Scan for the cell matching the given text and deliver its [X, Y] coordinate at center. 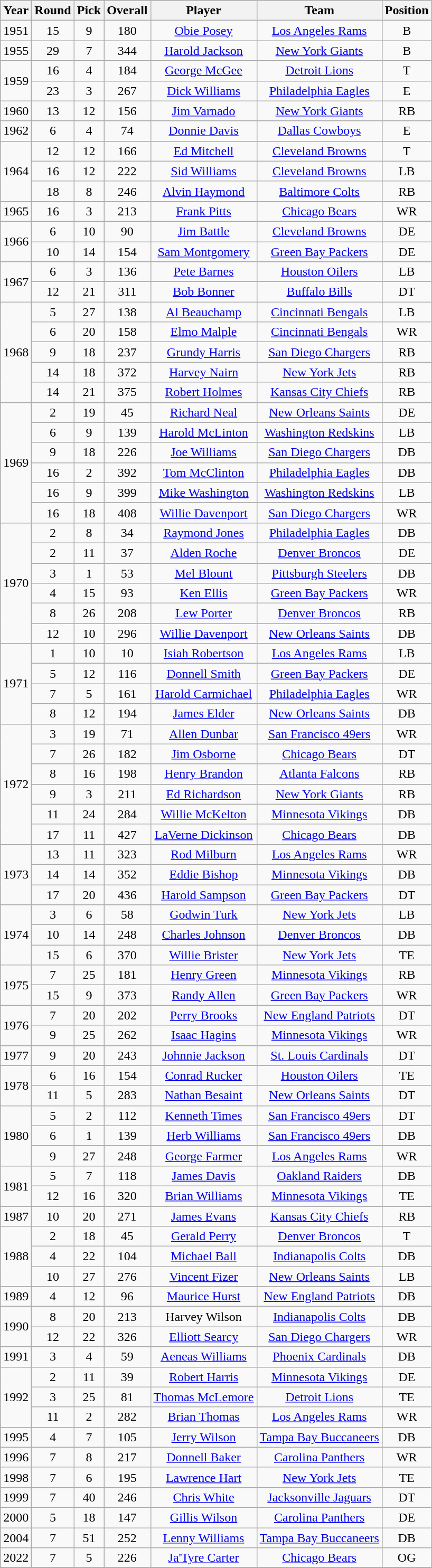
Buffalo Bills [319, 292]
Kenneth Times [204, 1116]
LaVerne Dickinson [204, 834]
1971 [16, 684]
1999 [16, 1497]
180 [127, 31]
184 [127, 71]
1998 [16, 1477]
Ja'Tyre Carter [204, 1558]
1976 [16, 1025]
2022 [16, 1558]
222 [127, 171]
Phoenix Cardinals [319, 1357]
Elmo Malple [204, 332]
Atlanta Falcons [319, 774]
211 [127, 794]
Alden Roche [204, 553]
166 [127, 151]
112 [127, 1116]
Brian Thomas [204, 1417]
1974 [16, 935]
320 [127, 1196]
Mel Blount [204, 573]
Pittsburgh Steelers [319, 573]
138 [127, 312]
Jim Battle [204, 231]
George McGee [204, 71]
Michael Ball [204, 1257]
Al Beauchamp [204, 312]
Allen Dunbar [204, 734]
Harold Carmichael [204, 694]
202 [127, 1015]
296 [127, 634]
Ed Richardson [204, 794]
156 [127, 111]
Willie Brister [204, 955]
34 [127, 533]
51 [89, 1538]
181 [127, 975]
Lawrence Hart [204, 1477]
Isiah Robertson [204, 654]
1996 [16, 1457]
Pete Barnes [204, 272]
1972 [16, 784]
Team [319, 11]
29 [53, 51]
58 [127, 915]
1969 [16, 462]
194 [127, 714]
1995 [16, 1437]
Harvey Nairn [204, 372]
Johnnie Jackson [204, 1055]
1967 [16, 282]
243 [127, 1055]
Harold Jackson [204, 51]
81 [127, 1397]
Jerry Wilson [204, 1437]
Lenny Williams [204, 1538]
1965 [16, 211]
1990 [16, 1327]
Charles Johnson [204, 935]
Alvin Haymond [204, 191]
Henry Brandon [204, 774]
105 [127, 1437]
Thomas McLemore [204, 1397]
Donnell Smith [204, 674]
Year [16, 11]
Bob Bonner [204, 292]
1955 [16, 51]
James Evans [204, 1216]
116 [127, 674]
283 [127, 1095]
Jim Osborne [204, 754]
427 [127, 834]
Elliott Searcy [204, 1337]
Donnell Baker [204, 1457]
Vincent Fizer [204, 1277]
40 [89, 1497]
Lew Porter [204, 613]
373 [127, 995]
1966 [16, 241]
Richard Neal [204, 412]
James Davis [204, 1176]
Sam Montgomery [204, 252]
Herb Williams [204, 1136]
37 [127, 553]
1964 [16, 171]
147 [127, 1517]
392 [127, 473]
Godwin Turk [204, 915]
Pick [89, 11]
198 [127, 774]
Grundy Harris [204, 352]
Joe Williams [204, 452]
208 [127, 613]
Position [407, 11]
217 [127, 1457]
344 [127, 51]
Isaac Hagins [204, 1035]
Overall [127, 11]
1978 [16, 1085]
323 [127, 854]
271 [127, 1216]
1987 [16, 1216]
74 [127, 131]
Donnie Davis [204, 131]
59 [127, 1357]
Perry Brooks [204, 1015]
267 [127, 91]
Player [204, 11]
1970 [16, 583]
Willie McKelton [204, 814]
93 [127, 593]
Gillis Wilson [204, 1517]
195 [127, 1477]
Sid Williams [204, 171]
1977 [16, 1055]
1991 [16, 1357]
262 [127, 1035]
Henry Green [204, 975]
282 [127, 1417]
Mike Washington [204, 493]
2000 [16, 1517]
Dick Williams [204, 91]
Frank Pitts [204, 211]
370 [127, 955]
399 [127, 493]
Eddie Bishop [204, 874]
Gerald Perry [204, 1236]
Randy Allen [204, 995]
136 [127, 272]
1951 [16, 31]
252 [127, 1538]
Oakland Raiders [319, 1176]
53 [127, 573]
Tom McClinton [204, 473]
2004 [16, 1538]
Baltimore Colts [319, 191]
276 [127, 1277]
23 [53, 91]
118 [127, 1176]
Chris White [204, 1497]
326 [127, 1337]
96 [127, 1297]
Aeneas Williams [204, 1357]
Conrad Rucker [204, 1075]
1973 [16, 874]
Jacksonville Jaguars [319, 1497]
408 [127, 513]
Ed Mitchell [204, 151]
1981 [16, 1186]
182 [127, 754]
104 [127, 1257]
Harold Sampson [204, 895]
90 [127, 231]
1959 [16, 81]
Nathan Besaint [204, 1095]
237 [127, 352]
James Elder [204, 714]
1962 [16, 131]
352 [127, 874]
1988 [16, 1257]
Maurice Hurst [204, 1297]
1960 [16, 111]
158 [127, 332]
Dallas Cowboys [319, 131]
1975 [16, 985]
39 [127, 1377]
1968 [16, 352]
372 [127, 372]
284 [127, 814]
375 [127, 392]
1980 [16, 1136]
Ken Ellis [204, 593]
Robert Holmes [204, 392]
Round [53, 11]
24 [89, 814]
1992 [16, 1397]
436 [127, 895]
St. Louis Cardinals [319, 1055]
Brian Williams [204, 1196]
Raymond Jones [204, 533]
71 [127, 734]
Rod Milburn [204, 854]
161 [127, 694]
Jim Varnado [204, 111]
Harvey Wilson [204, 1317]
1989 [16, 1297]
OG [407, 1558]
Robert Harris [204, 1377]
Harold McLinton [204, 432]
311 [127, 292]
Obie Posey [204, 31]
George Farmer [204, 1156]
